Determine the [x, y] coordinate at the center of the cell enclosing the given text.  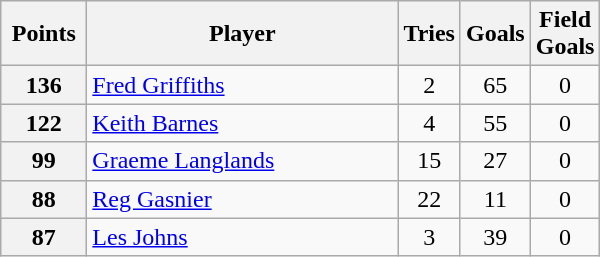
Points [44, 34]
99 [44, 161]
87 [44, 237]
88 [44, 199]
122 [44, 123]
4 [430, 123]
Fred Griffiths [242, 85]
55 [495, 123]
Graeme Langlands [242, 161]
Goals [495, 34]
Keith Barnes [242, 123]
65 [495, 85]
Field Goals [565, 34]
136 [44, 85]
Les Johns [242, 237]
Reg Gasnier [242, 199]
Tries [430, 34]
2 [430, 85]
22 [430, 199]
15 [430, 161]
39 [495, 237]
11 [495, 199]
27 [495, 161]
Player [242, 34]
3 [430, 237]
